Return (x, y) of the center of cell containing provided text 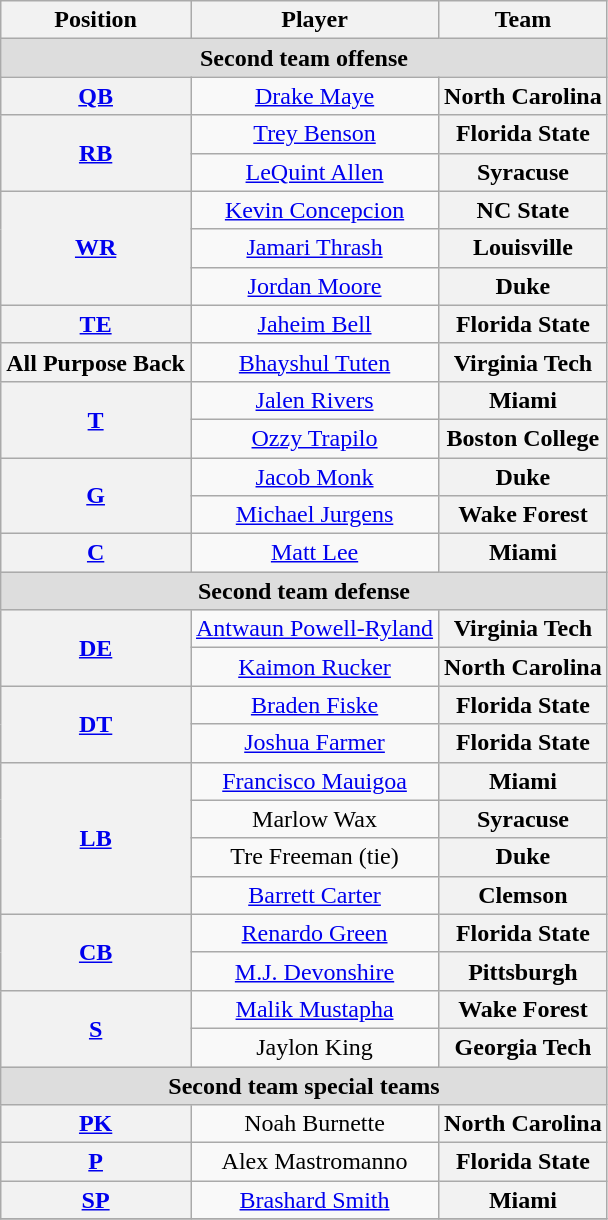
PK (96, 1124)
Trey Benson (314, 134)
Joshua Farmer (314, 743)
CB (96, 952)
Clemson (524, 895)
RB (96, 153)
Jaylon King (314, 1047)
Brashard Smith (314, 1200)
Matt Lee (314, 553)
Georgia Tech (524, 1047)
Kevin Concepcion (314, 210)
Malik Mustapha (314, 1009)
TE (96, 324)
Noah Burnette (314, 1124)
WR (96, 248)
Tre Freeman (tie) (314, 857)
Louisville (524, 248)
Renardo Green (314, 933)
Boston College (524, 438)
Francisco Mauigoa (314, 781)
Barrett Carter (314, 895)
SP (96, 1200)
DT (96, 724)
NC State (524, 210)
Second team special teams (304, 1085)
G (96, 496)
Second team offense (304, 58)
Jamari Thrash (314, 248)
Michael Jurgens (314, 515)
QB (96, 96)
Jalen Rivers (314, 400)
Jacob Monk (314, 477)
P (96, 1162)
Pittsburgh (524, 971)
Player (314, 20)
T (96, 419)
LeQuint Allen (314, 172)
Alex Mastromanno (314, 1162)
DE (96, 648)
Team (524, 20)
All Purpose Back (96, 362)
Jordan Moore (314, 286)
Marlow Wax (314, 819)
Ozzy Trapilo (314, 438)
Jaheim Bell (314, 324)
Drake Maye (314, 96)
S (96, 1028)
Braden Fiske (314, 705)
Position (96, 20)
M.J. Devonshire (314, 971)
Antwaun Powell-Ryland (314, 629)
Bhayshul Tuten (314, 362)
Second team defense (304, 591)
Kaimon Rucker (314, 667)
LB (96, 838)
C (96, 553)
